Output the (x, y) coordinate of the center of the cell containing the given text.  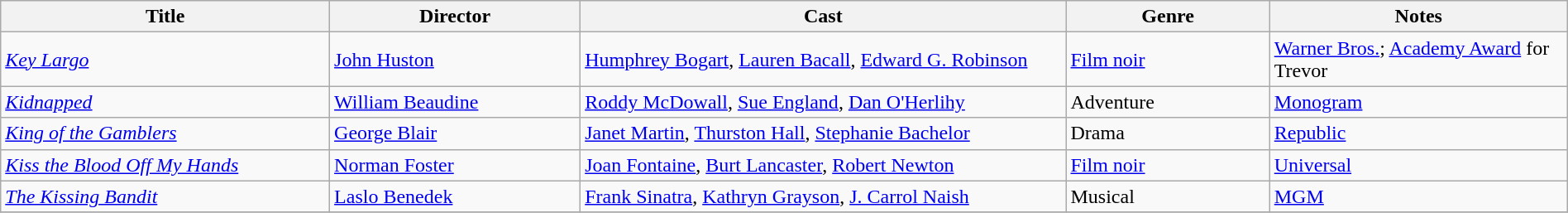
Laslo Benedek (455, 196)
Monogram (1418, 102)
King of the Gamblers (165, 133)
Universal (1418, 165)
William Beaudine (455, 102)
Director (455, 17)
Kidnapped (165, 102)
Genre (1168, 17)
Title (165, 17)
Joan Fontaine, Burt Lancaster, Robert Newton (824, 165)
Musical (1168, 196)
Kiss the Blood Off My Hands (165, 165)
Norman Foster (455, 165)
Key Largo (165, 60)
Republic (1418, 133)
George Blair (455, 133)
The Kissing Bandit (165, 196)
Warner Bros.; Academy Award for Trevor (1418, 60)
Cast (824, 17)
Notes (1418, 17)
Roddy McDowall, Sue England, Dan O'Herlihy (824, 102)
Humphrey Bogart, Lauren Bacall, Edward G. Robinson (824, 60)
Frank Sinatra, Kathryn Grayson, J. Carrol Naish (824, 196)
Drama (1168, 133)
John Huston (455, 60)
Adventure (1168, 102)
MGM (1418, 196)
Janet Martin, Thurston Hall, Stephanie Bachelor (824, 133)
